Return the [X, Y] coordinate for the center point of the cell that contains the specified text.  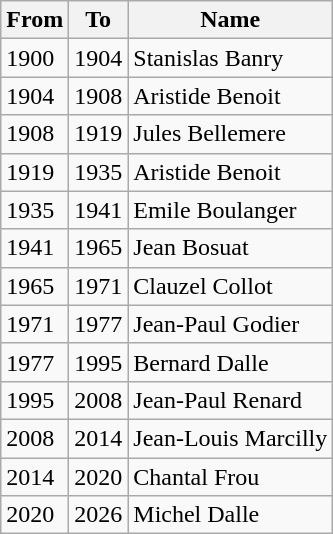
Jean-Paul Godier [230, 324]
Jean-Paul Renard [230, 400]
2026 [98, 515]
Emile Boulanger [230, 210]
1900 [35, 58]
Chantal Frou [230, 477]
Clauzel Collot [230, 286]
To [98, 20]
From [35, 20]
Bernard Dalle [230, 362]
Michel Dalle [230, 515]
Jean-Louis Marcilly [230, 438]
Jules Bellemere [230, 134]
Name [230, 20]
Jean Bosuat [230, 248]
Stanislas Banry [230, 58]
